Search for the cell housing the specified text and yield its (x, y) center coordinate. 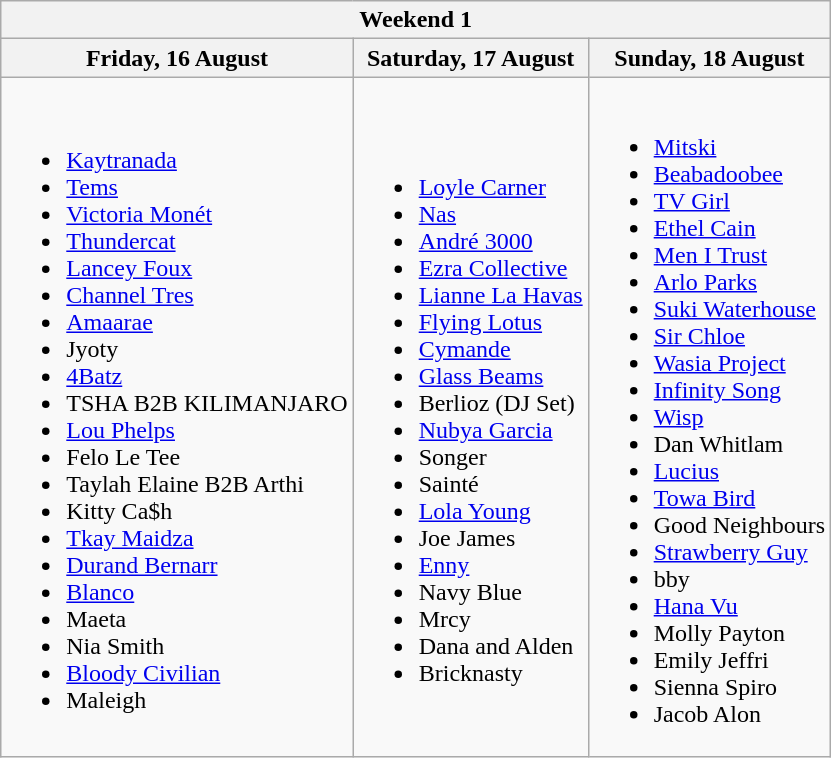
Weekend 1 (416, 20)
Sunday, 18 August (709, 58)
Friday, 16 August (177, 58)
Saturday, 17 August (470, 58)
